For the text-containing cell, return its midpoint in (x, y) coordinate format. 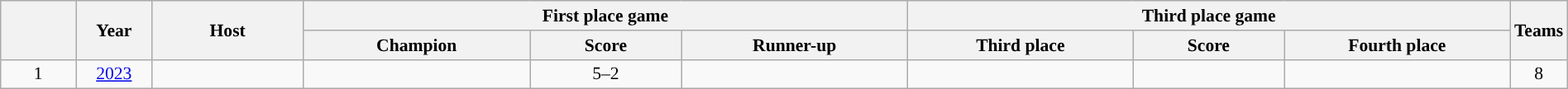
Champion (417, 45)
Third place game (1209, 16)
Host (227, 30)
First place game (605, 16)
1 (38, 74)
8 (1538, 74)
2023 (114, 74)
Teams (1538, 30)
5–2 (605, 74)
Runner-up (795, 45)
Fourth place (1398, 45)
Year (114, 30)
Third place (1021, 45)
